Capture the cell that displays the provided text and extract its (X, Y) central coordinate. 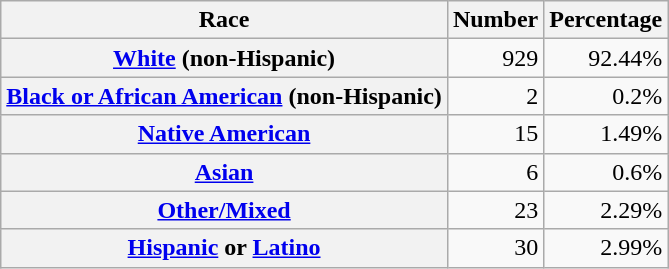
15 (495, 134)
Black or African American (non-Hispanic) (224, 96)
Race (224, 20)
Asian (224, 172)
23 (495, 210)
Native American (224, 134)
White (non-Hispanic) (224, 58)
2 (495, 96)
2.29% (606, 210)
92.44% (606, 58)
30 (495, 248)
6 (495, 172)
0.2% (606, 96)
Number (495, 20)
1.49% (606, 134)
929 (495, 58)
0.6% (606, 172)
Hispanic or Latino (224, 248)
Other/Mixed (224, 210)
Percentage (606, 20)
2.99% (606, 248)
